For the text-containing cell, return its midpoint in (x, y) coordinate format. 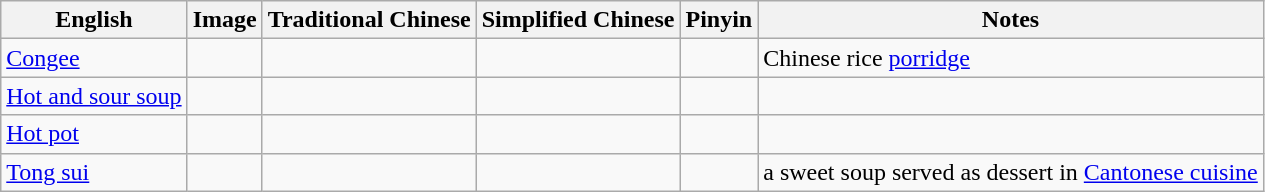
Hot pot (94, 134)
Traditional Chinese (369, 20)
Congee (94, 58)
Hot and sour soup (94, 96)
Pinyin (719, 20)
Simplified Chinese (578, 20)
a sweet soup served as dessert in Cantonese cuisine (1011, 172)
English (94, 20)
Notes (1011, 20)
Chinese rice porridge (1011, 58)
Image (224, 20)
Tong sui (94, 172)
